Identify which cell holds the provided text, then report its [X, Y] central coordinate. 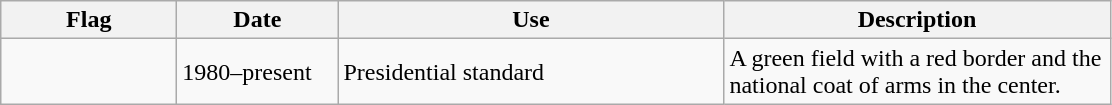
Description [917, 20]
Use [531, 20]
Flag [89, 20]
Date [258, 20]
Presidential standard [531, 72]
1980–present [258, 72]
A green field with a red border and the national coat of arms in the center. [917, 72]
